Provide the [x, y] coordinate of the cell's center where the given text is located.  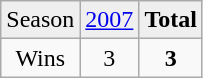
2007 [110, 20]
Wins [40, 58]
Total [171, 20]
Season [40, 20]
